Search for the cell housing the specified text and yield its [X, Y] center coordinate. 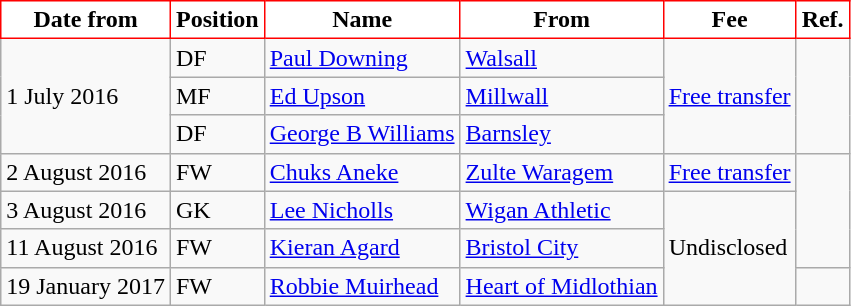
2 August 2016 [86, 172]
GK [217, 210]
Robbie Muirhead [362, 286]
1 July 2016 [86, 96]
Date from [86, 20]
Bristol City [562, 248]
Heart of Midlothian [562, 286]
Ref. [822, 20]
Walsall [562, 58]
Zulte Waragem [562, 172]
Paul Downing [362, 58]
MF [217, 96]
George B Williams [362, 134]
Name [362, 20]
11 August 2016 [86, 248]
Barnsley [562, 134]
Kieran Agard [362, 248]
Undisclosed [730, 248]
Position [217, 20]
Fee [730, 20]
Wigan Athletic [562, 210]
Lee Nicholls [362, 210]
Chuks Aneke [362, 172]
19 January 2017 [86, 286]
3 August 2016 [86, 210]
From [562, 20]
Millwall [562, 96]
Ed Upson [362, 96]
